Pinpoint the cell where the given text exists, returning its (X, Y) midpoint coordinate. 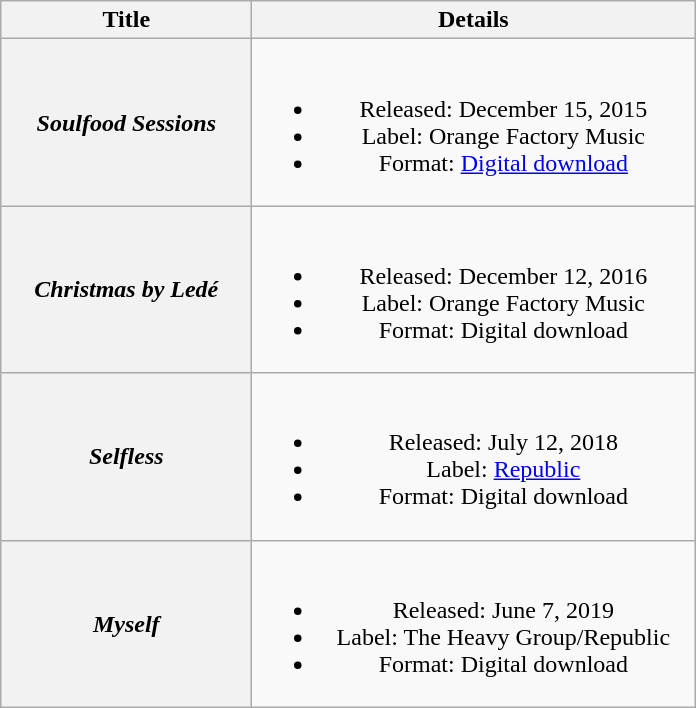
Selfless (126, 456)
Details (474, 20)
Released: June 7, 2019Label: The Heavy Group/RepublicFormat: Digital download (474, 624)
Myself (126, 624)
Soulfood Sessions (126, 122)
Title (126, 20)
Released: December 15, 2015Label: Orange Factory MusicFormat: Digital download (474, 122)
Released: December 12, 2016Label: Orange Factory MusicFormat: Digital download (474, 290)
Christmas by Ledé (126, 290)
Released: July 12, 2018Label: RepublicFormat: Digital download (474, 456)
